Output the [X, Y] coordinate of the center of the cell containing the given text.  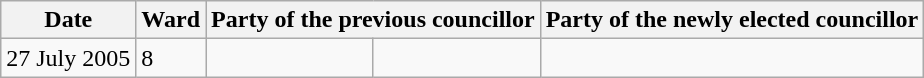
Party of the newly elected councillor [732, 20]
Date [68, 20]
27 July 2005 [68, 58]
8 [171, 58]
Ward [171, 20]
Party of the previous councillor [374, 20]
